Provide the (X, Y) coordinate of the cell's center where the given text is located.  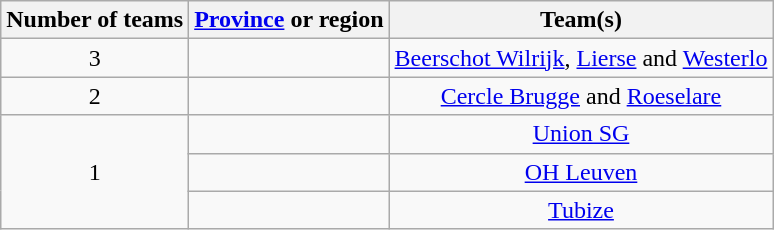
Number of teams (95, 20)
Team(s) (581, 20)
2 (95, 96)
1 (95, 172)
OH Leuven (581, 172)
3 (95, 58)
Tubize (581, 210)
Province or region (289, 20)
Union SG (581, 134)
Beerschot Wilrijk, Lierse and Westerlo (581, 58)
Cercle Brugge and Roeselare (581, 96)
